Determine the [X, Y] coordinate at the center of the cell enclosing the given text.  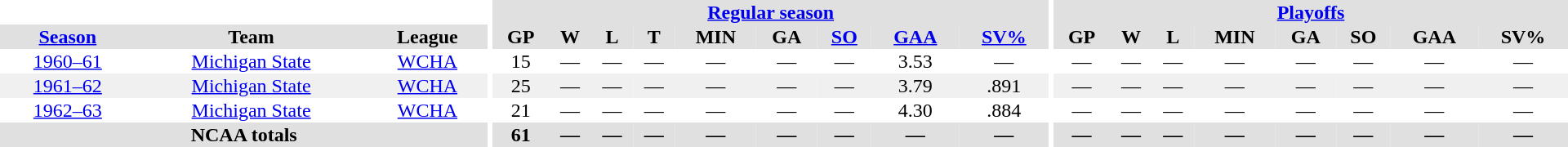
League [427, 37]
NCAA totals [243, 135]
3.53 [915, 61]
21 [521, 110]
1961–62 [68, 86]
Regular season [771, 12]
.891 [1004, 86]
1962–63 [68, 110]
25 [521, 86]
.884 [1004, 110]
Playoffs [1311, 12]
3.79 [915, 86]
Team [252, 37]
Season [68, 37]
1960–61 [68, 61]
T [653, 37]
61 [521, 135]
15 [521, 61]
4.30 [915, 110]
